Extract the [x, y] coordinate from the center of the cell holding the provided text.  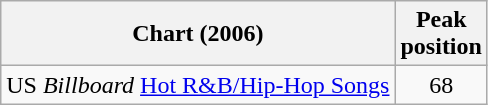
US Billboard Hot R&B/Hip-Hop Songs [198, 85]
Chart (2006) [198, 34]
Peakposition [441, 34]
68 [441, 85]
